Return [x, y] of the center of cell containing provided text 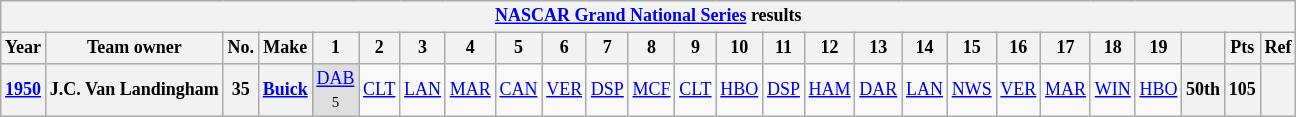
1950 [24, 90]
J.C. Van Landingham [134, 90]
CAN [518, 90]
35 [240, 90]
WIN [1112, 90]
6 [564, 48]
17 [1066, 48]
HAM [830, 90]
8 [652, 48]
Buick [285, 90]
2 [380, 48]
Year [24, 48]
12 [830, 48]
MCF [652, 90]
7 [607, 48]
50th [1204, 90]
18 [1112, 48]
3 [423, 48]
NASCAR Grand National Series results [648, 16]
Make [285, 48]
15 [972, 48]
11 [784, 48]
105 [1242, 90]
NWS [972, 90]
19 [1158, 48]
DAR [878, 90]
Ref [1278, 48]
DAB5 [336, 90]
10 [740, 48]
9 [696, 48]
Team owner [134, 48]
4 [470, 48]
14 [925, 48]
1 [336, 48]
16 [1018, 48]
5 [518, 48]
No. [240, 48]
13 [878, 48]
Pts [1242, 48]
